Provide the (x, y) coordinate of the cell's center where the given text is located.  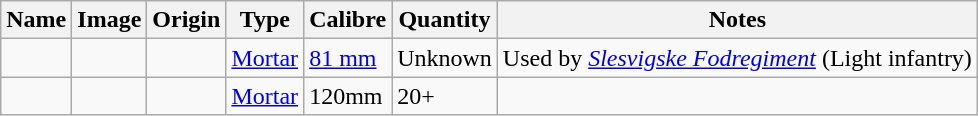
Type (265, 20)
Name (36, 20)
120mm (348, 96)
Notes (737, 20)
Calibre (348, 20)
Image (110, 20)
Used by Slesvigske Fodregiment (Light infantry) (737, 58)
81 mm (348, 58)
20+ (445, 96)
Unknown (445, 58)
Quantity (445, 20)
Origin (186, 20)
